Scan for the cell matching the given text and deliver its [x, y] coordinate at center. 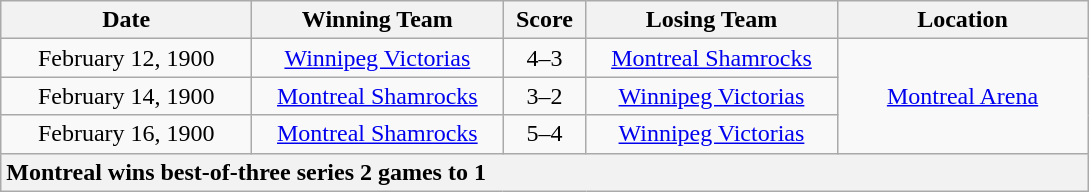
Montreal Arena [962, 96]
February 16, 1900 [126, 134]
Winning Team [378, 20]
February 12, 1900 [126, 58]
4–3 [544, 58]
Montreal wins best-of-three series 2 games to 1 [544, 172]
Losing Team [712, 20]
Score [544, 20]
Date [126, 20]
Location [962, 20]
3–2 [544, 96]
February 14, 1900 [126, 96]
5–4 [544, 134]
